Return the [X, Y] coordinate for the center point of the cell that contains the specified text.  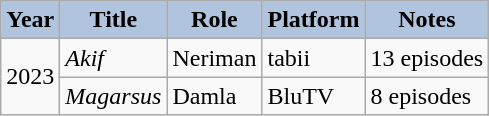
Damla [214, 96]
BluTV [314, 96]
Title [114, 20]
Magarsus [114, 96]
Platform [314, 20]
Akif [114, 58]
Notes [427, 20]
2023 [30, 77]
Neriman [214, 58]
13 episodes [427, 58]
Role [214, 20]
tabii [314, 58]
8 episodes [427, 96]
Year [30, 20]
